Locate the cell with the specified text and output its [x, y] center coordinate. 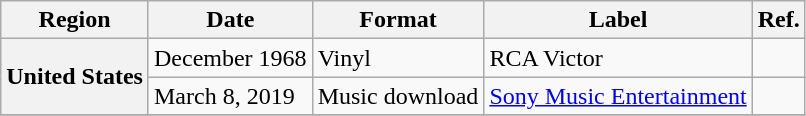
Region [75, 20]
RCA Victor [618, 58]
December 1968 [230, 58]
Label [618, 20]
Ref. [778, 20]
Music download [398, 96]
Vinyl [398, 58]
Sony Music Entertainment [618, 96]
United States [75, 77]
March 8, 2019 [230, 96]
Date [230, 20]
Format [398, 20]
